From the cell containing the given text, extract its center point as [X, Y] coordinate. 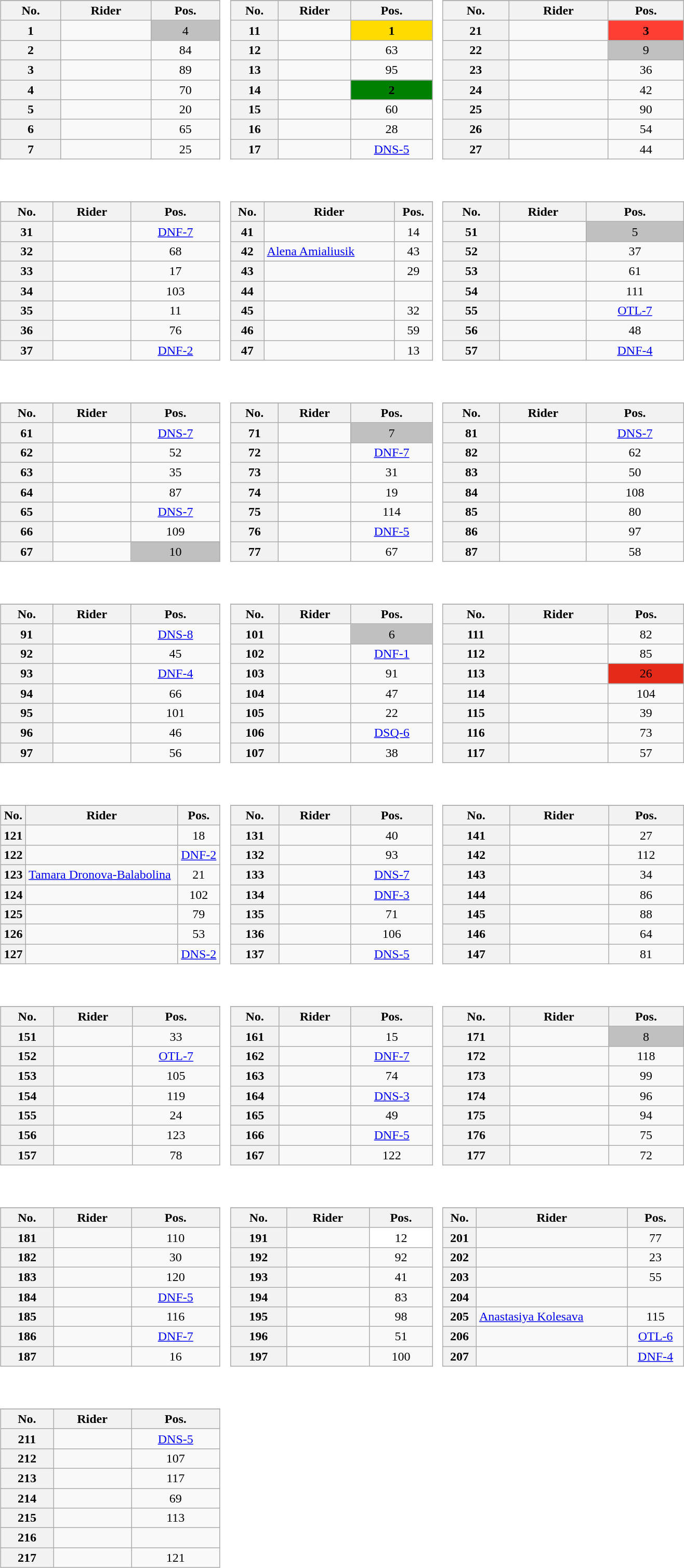
100 [401, 1356]
152 [27, 1056]
60 [392, 110]
182 [27, 1257]
156 [27, 1135]
196 [258, 1337]
Alena Amialiusik [329, 251]
59 [413, 331]
205 [459, 1317]
154 [27, 1095]
165 [255, 1116]
9 [646, 50]
110 [176, 1237]
163 [255, 1076]
30 [176, 1257]
20 [186, 110]
147 [476, 954]
175 [476, 1116]
18 [199, 835]
161 [255, 1036]
166 [255, 1135]
50 [635, 472]
DNS-3 [392, 1095]
216 [27, 1538]
146 [476, 934]
171 [476, 1036]
109 [176, 532]
215 [27, 1518]
135 [255, 914]
197 [258, 1356]
29 [413, 271]
141 [476, 835]
48 [635, 331]
153 [27, 1076]
214 [27, 1498]
207 [459, 1356]
172 [476, 1056]
39 [646, 713]
193 [258, 1277]
181 [27, 1237]
119 [176, 1095]
Anastasiya Kolesava [551, 1317]
68 [176, 251]
78 [176, 1155]
DNF-1 [392, 654]
151 [27, 1036]
185 [27, 1317]
No. Rider Pos. 101 6 102 DNF-1 103 91 104 47 105 22 106 DSQ-6 107 38 [335, 676]
162 [255, 1056]
80 [635, 512]
206 [459, 1337]
118 [647, 1056]
155 [27, 1116]
28 [392, 129]
No. Rider Pos. 71 7 72 DNF-7 73 31 74 19 75 114 76 DNF-5 77 67 [335, 475]
195 [258, 1317]
201 [459, 1237]
212 [27, 1458]
8 [647, 1036]
DNF-3 [392, 895]
167 [255, 1155]
173 [476, 1076]
19 [392, 492]
No. Rider Pos. 131 40 132 93 133 DNS-7 134 DNF-3 135 71 136 106 137 DNS-5 [335, 878]
142 [476, 855]
120 [176, 1277]
98 [401, 1317]
49 [392, 1116]
213 [27, 1478]
134 [255, 895]
174 [476, 1095]
191 [258, 1237]
204 [459, 1297]
143 [476, 874]
131 [255, 835]
194 [258, 1297]
211 [27, 1439]
DSQ-6 [392, 733]
137 [255, 954]
127 [13, 954]
79 [199, 914]
136 [255, 934]
133 [255, 874]
89 [186, 70]
125 [13, 914]
177 [476, 1155]
183 [27, 1277]
108 [635, 492]
124 [13, 895]
144 [476, 895]
70 [186, 90]
202 [459, 1257]
DNS-2 [199, 954]
OTL-6 [656, 1337]
No. Rider Pos. 191 12 192 92 193 41 194 83 195 98 196 51 197 100 [335, 1280]
157 [27, 1155]
145 [476, 914]
Tamara Dronova-Balabolina [102, 874]
99 [647, 1076]
No. Rider Pos. 161 15 162 DNF-7 163 74 164 DNS-3 165 49 166 DNF-5 167 122 [335, 1079]
192 [258, 1257]
217 [27, 1558]
DNS-8 [176, 634]
10 [176, 552]
184 [27, 1297]
38 [392, 753]
88 [647, 914]
187 [27, 1356]
203 [459, 1277]
40 [392, 835]
176 [476, 1135]
164 [255, 1095]
69 [176, 1498]
58 [635, 552]
186 [27, 1337]
No. Rider Pos. 41 14 42 Alena Amialiusik 43 43 29 44 45 32 46 59 47 13 [335, 274]
90 [646, 110]
132 [255, 855]
126 [13, 934]
